Return the (X, Y) coordinate for the center point of the cell that contains the specified text.  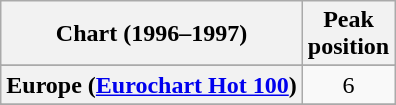
6 (348, 85)
Europe (Eurochart Hot 100) (152, 85)
Chart (1996–1997) (152, 34)
Peakposition (348, 34)
